Return the (X, Y) coordinate for the center point of the cell that contains the specified text.  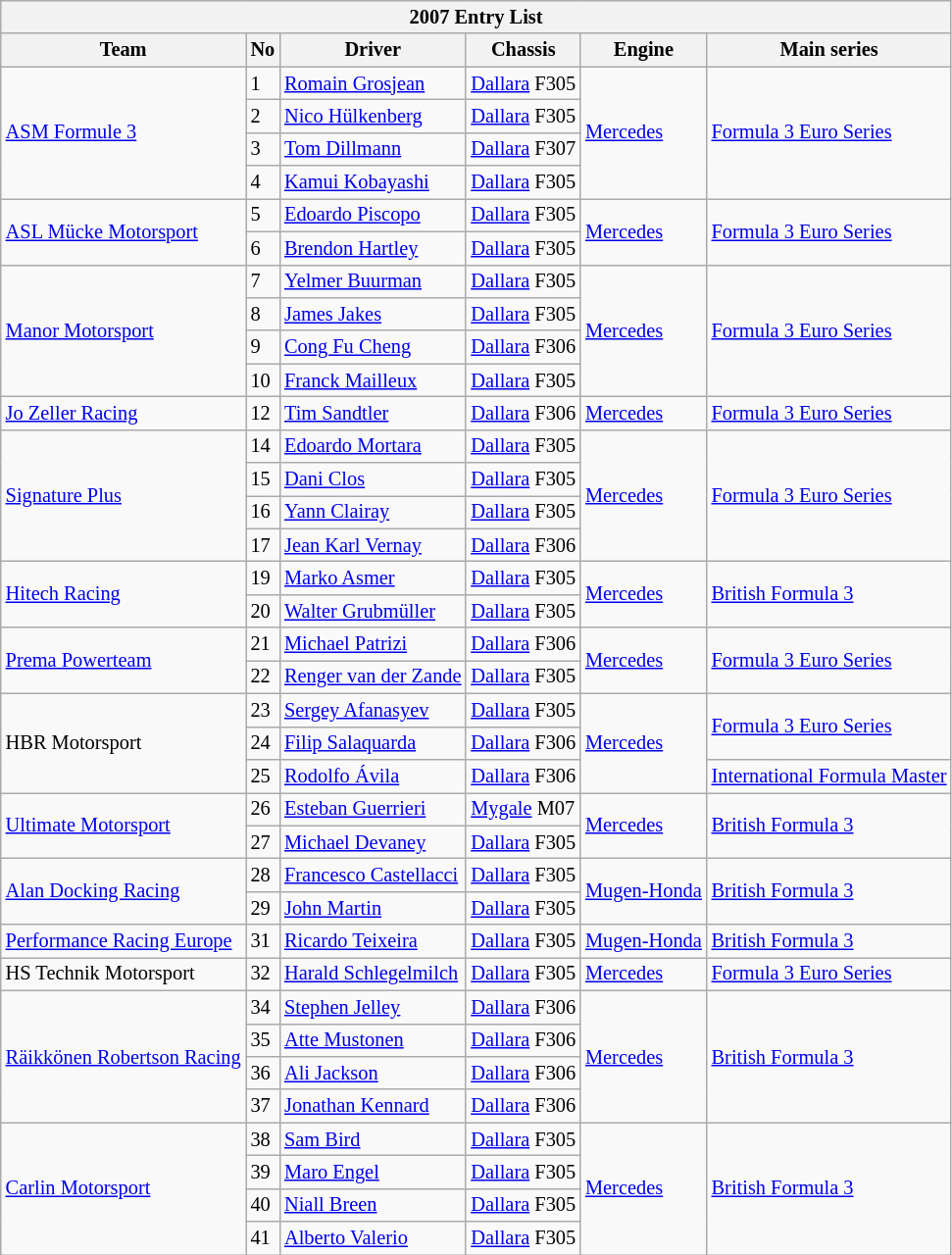
7 (263, 281)
Cong Fu Cheng (373, 347)
Ultimate Motorsport (124, 826)
41 (263, 1238)
Walter Grubmüller (373, 611)
Engine (643, 50)
Niall Breen (373, 1205)
James Jakes (373, 314)
26 (263, 809)
John Martin (373, 908)
Driver (373, 50)
Ali Jackson (373, 1073)
Edoardo Mortara (373, 446)
Brendon Hartley (373, 248)
34 (263, 1007)
Rodolfo Ávila (373, 776)
Prema Powerteam (124, 661)
ASL Mücke Motorsport (124, 231)
Yelmer Buurman (373, 281)
2 (263, 116)
Dallara F307 (524, 149)
29 (263, 908)
Alberto Valerio (373, 1238)
Ricardo Teixeira (373, 941)
Jo Zeller Racing (124, 413)
4 (263, 182)
36 (263, 1073)
Sergey Afanasyev (373, 710)
24 (263, 743)
Performance Racing Europe (124, 941)
Marko Asmer (373, 577)
19 (263, 577)
12 (263, 413)
Main series (829, 50)
22 (263, 677)
25 (263, 776)
21 (263, 644)
Signature Plus (124, 496)
35 (263, 1040)
Chassis (524, 50)
8 (263, 314)
Romain Grosjean (373, 83)
Tim Sandtler (373, 413)
Atte Mustonen (373, 1040)
Francesco Castellacci (373, 875)
39 (263, 1172)
3 (263, 149)
Maro Engel (373, 1172)
HBR Motorsport (124, 743)
16 (263, 512)
Team (124, 50)
Michael Devaney (373, 842)
International Formula Master (829, 776)
15 (263, 479)
Filip Salaquarda (373, 743)
27 (263, 842)
HS Technik Motorsport (124, 974)
Mygale M07 (524, 809)
14 (263, 446)
Michael Patrizi (373, 644)
28 (263, 875)
32 (263, 974)
Harald Schlegelmilch (373, 974)
No (263, 50)
Sam Bird (373, 1139)
37 (263, 1106)
Esteban Guerrieri (373, 809)
6 (263, 248)
9 (263, 347)
Stephen Jelley (373, 1007)
10 (263, 380)
Tom Dillmann (373, 149)
23 (263, 710)
ASM Formule 3 (124, 133)
Jonathan Kennard (373, 1106)
40 (263, 1205)
Dani Clos (373, 479)
17 (263, 545)
38 (263, 1139)
Manor Motorsport (124, 331)
2007 Entry List (476, 17)
Renger van der Zande (373, 677)
Kamui Kobayashi (373, 182)
31 (263, 941)
Alan Docking Racing (124, 890)
5 (263, 215)
Carlin Motorsport (124, 1188)
Yann Clairay (373, 512)
1 (263, 83)
Franck Mailleux (373, 380)
20 (263, 611)
Jean Karl Vernay (373, 545)
Nico Hülkenberg (373, 116)
Edoardo Piscopo (373, 215)
Hitech Racing (124, 594)
Räikkönen Robertson Racing (124, 1057)
